Find where the given text appears and provide that cell's center as (x, y) coordinate. 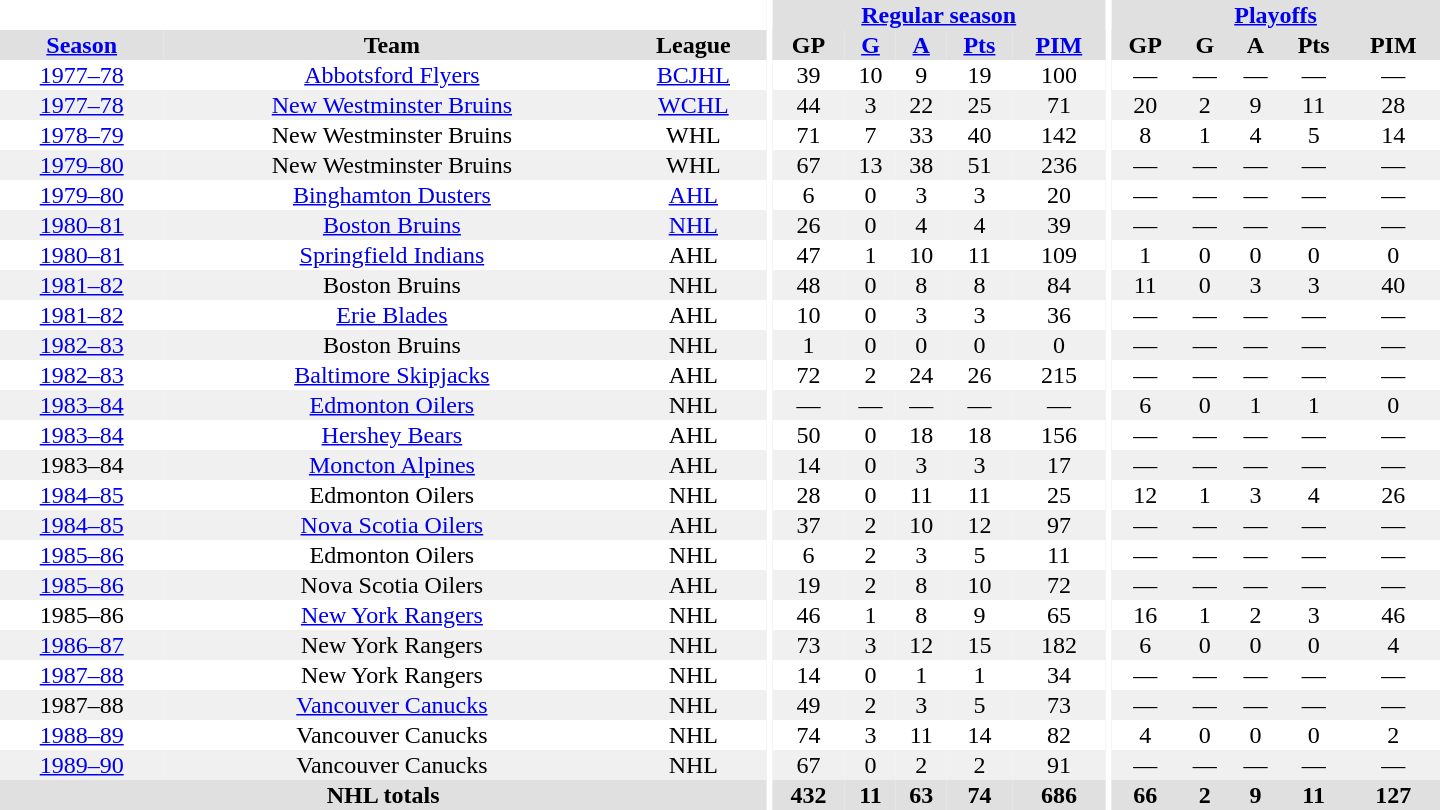
50 (808, 435)
Playoffs (1276, 15)
37 (808, 525)
215 (1058, 375)
49 (808, 705)
51 (980, 165)
82 (1058, 735)
1986–87 (82, 645)
91 (1058, 765)
Springfield Indians (392, 255)
League (693, 45)
WCHL (693, 105)
47 (808, 255)
156 (1058, 435)
66 (1145, 795)
Regular season (939, 15)
48 (808, 285)
Binghamton Dusters (392, 195)
127 (1394, 795)
16 (1145, 615)
Season (82, 45)
65 (1058, 615)
432 (808, 795)
15 (980, 645)
1988–89 (82, 735)
100 (1058, 75)
Team (392, 45)
BCJHL (693, 75)
236 (1058, 165)
22 (922, 105)
84 (1058, 285)
17 (1058, 465)
1978–79 (82, 135)
38 (922, 165)
NHL totals (383, 795)
1989–90 (82, 765)
182 (1058, 645)
686 (1058, 795)
Hershey Bears (392, 435)
7 (870, 135)
97 (1058, 525)
Erie Blades (392, 315)
24 (922, 375)
142 (1058, 135)
34 (1058, 675)
36 (1058, 315)
Baltimore Skipjacks (392, 375)
44 (808, 105)
Abbotsford Flyers (392, 75)
13 (870, 165)
Moncton Alpines (392, 465)
33 (922, 135)
109 (1058, 255)
63 (922, 795)
